Capture the cell that displays the provided text and extract its [x, y] central coordinate. 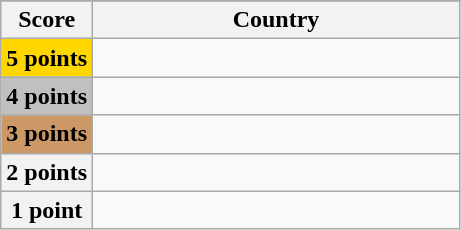
3 points [47, 134]
5 points [47, 58]
Score [47, 20]
2 points [47, 172]
Country [276, 20]
4 points [47, 96]
1 point [47, 210]
